Locate the cell with the specified text and output its (X, Y) center coordinate. 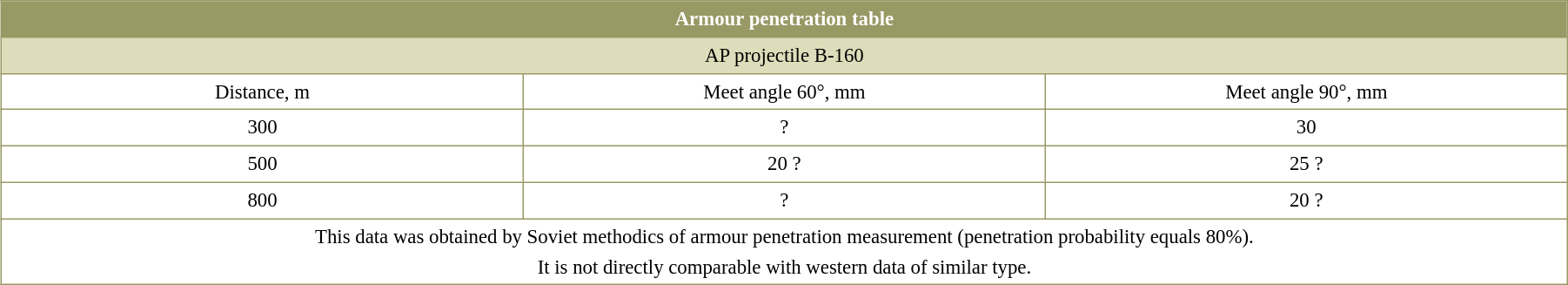
AP projectile B-160 (785, 55)
Armour penetration table (785, 19)
500 (263, 165)
30 (1306, 128)
Meet angle 90°, mm (1306, 92)
Distance, m (263, 92)
25 ? (1306, 165)
Meet angle 60°, mm (784, 92)
800 (263, 200)
300 (263, 128)
